Output the [X, Y] coordinate of the center of the cell containing the given text.  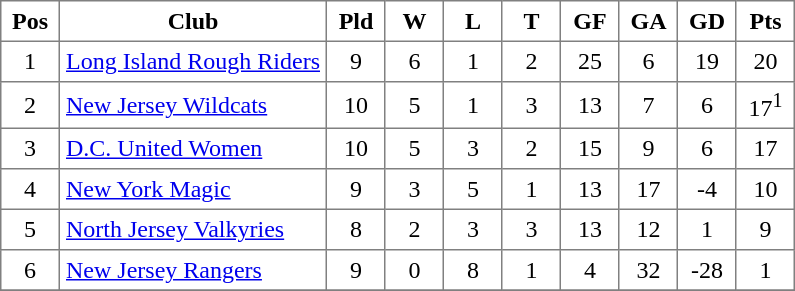
W [414, 21]
North Jersey Valkyries [192, 230]
171 [765, 106]
Club [192, 21]
D.C. United Women [192, 149]
-4 [707, 189]
GF [590, 21]
0 [414, 270]
15 [590, 149]
7 [648, 106]
New Jersey Wildcats [192, 106]
Pld [356, 21]
Long Island Rough Riders [192, 61]
19 [707, 61]
25 [590, 61]
L [473, 21]
Pts [765, 21]
GA [648, 21]
GD [707, 21]
New York Magic [192, 189]
T [531, 21]
12 [648, 230]
-28 [707, 270]
Pos [30, 21]
20 [765, 61]
New Jersey Rangers [192, 270]
32 [648, 270]
